Find where the given text appears and provide that cell's center as (x, y) coordinate. 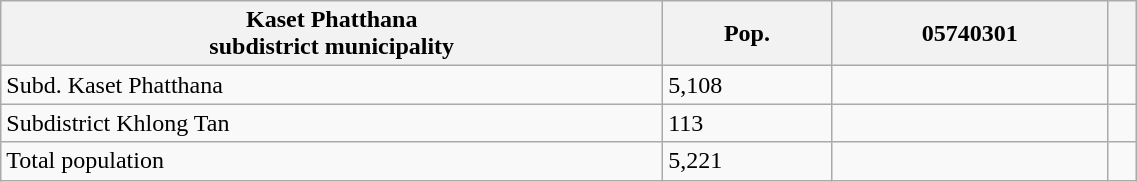
Subd. Kaset Phatthana (332, 85)
5,221 (747, 161)
Kaset Phatthanasubdistrict municipality (332, 34)
5,108 (747, 85)
113 (747, 123)
05740301 (970, 34)
Total population (332, 161)
Pop. (747, 34)
Subdistrict Khlong Tan (332, 123)
